Extract the [x, y] coordinate from the center of the cell holding the provided text.  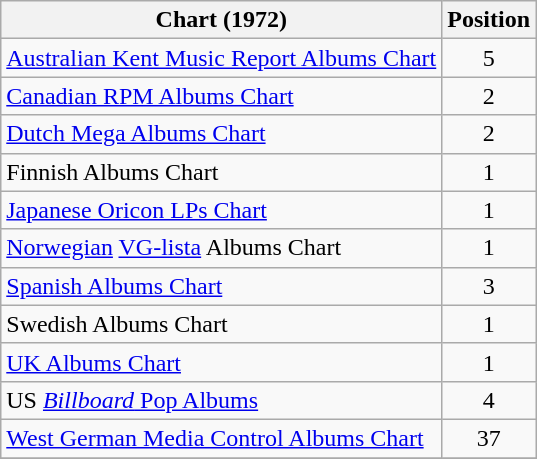
Dutch Mega Albums Chart [222, 134]
Swedish Albums Chart [222, 324]
3 [489, 286]
Japanese Oricon LPs Chart [222, 210]
4 [489, 400]
Position [489, 20]
37 [489, 438]
5 [489, 58]
Chart (1972) [222, 20]
Spanish Albums Chart [222, 286]
West German Media Control Albums Chart [222, 438]
Canadian RPM Albums Chart [222, 96]
Finnish Albums Chart [222, 172]
Australian Kent Music Report Albums Chart [222, 58]
Norwegian VG-lista Albums Chart [222, 248]
US Billboard Pop Albums [222, 400]
UK Albums Chart [222, 362]
